Extract the (x, y) coordinate from the center of the cell holding the provided text.  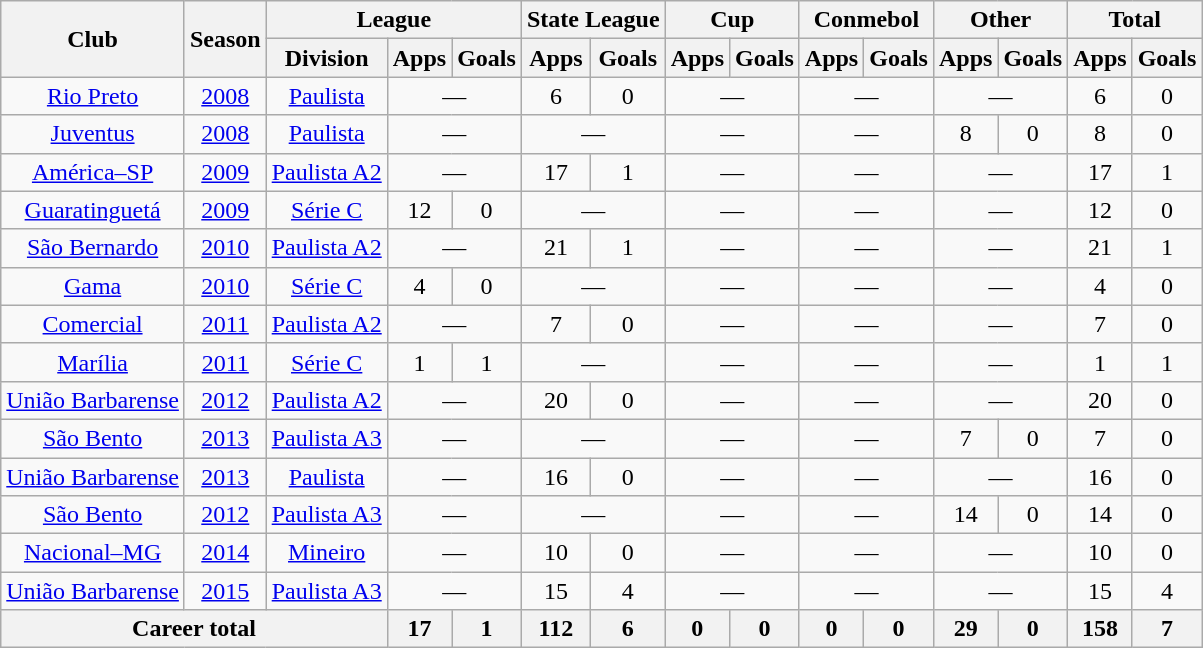
Nacional–MG (93, 553)
Mineiro (326, 553)
Gama (93, 286)
Marília (93, 362)
Other (1000, 20)
112 (556, 629)
Season (225, 39)
League (394, 20)
Club (93, 39)
América–SP (93, 172)
Cup (732, 20)
29 (965, 629)
Juventus (93, 134)
Guaratinguetá (93, 210)
Career total (194, 629)
Total (1135, 20)
Conmebol (866, 20)
State League (593, 20)
São Bernardo (93, 248)
Comercial (93, 324)
Division (326, 58)
2014 (225, 553)
158 (1100, 629)
2015 (225, 591)
Rio Preto (93, 96)
